For the text-containing cell, return its midpoint in (x, y) coordinate format. 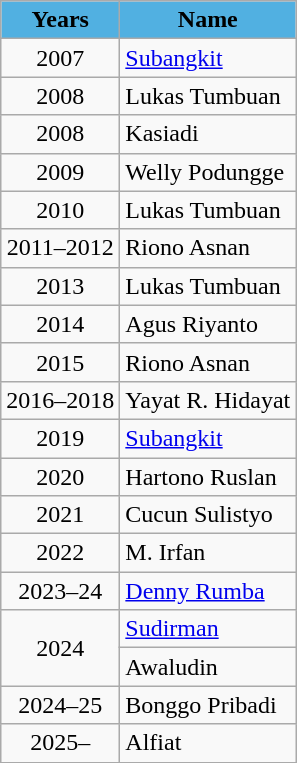
Welly Podungge (208, 172)
Bonggo Pribadi (208, 705)
2011–2012 (60, 248)
2010 (60, 210)
Yayat R. Hidayat (208, 400)
Denny Rumba (208, 591)
2016–2018 (60, 400)
2014 (60, 324)
2013 (60, 286)
2023–24 (60, 591)
2007 (60, 58)
2020 (60, 477)
2024–25 (60, 705)
Sudirman (208, 629)
2025– (60, 743)
2019 (60, 438)
Years (60, 20)
Name (208, 20)
Kasiadi (208, 134)
Cucun Sulistyo (208, 515)
2022 (60, 553)
2015 (60, 362)
Alfiat (208, 743)
M. Irfan (208, 553)
Hartono Ruslan (208, 477)
2021 (60, 515)
Agus Riyanto (208, 324)
Awaludin (208, 667)
2009 (60, 172)
2024 (60, 648)
